For the text-containing cell, return its midpoint in (X, Y) coordinate format. 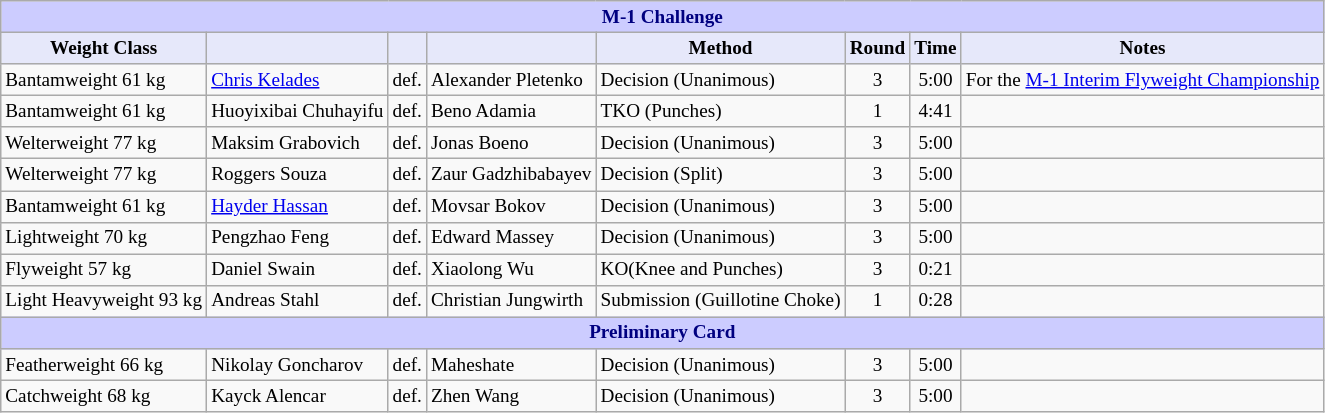
Decision (Split) (720, 175)
Time (936, 48)
Light Heavyweight 93 kg (104, 301)
Alexander Pletenko (511, 80)
Featherweight 66 kg (104, 365)
Movsar Bokov (511, 206)
Xiaolong Wu (511, 270)
Pengzhao Feng (298, 238)
Zaur Gadzhibabayev (511, 175)
Chris Kelades (298, 80)
Kayck Alencar (298, 396)
Flyweight 57 kg (104, 270)
Lightweight 70 kg (104, 238)
Preliminary Card (662, 333)
Submission (Guillotine Choke) (720, 301)
M-1 Challenge (662, 17)
Zhen Wang (511, 396)
Daniel Swain (298, 270)
Huoyixibai Chuhayifu (298, 111)
Edward Massey (511, 238)
0:28 (936, 301)
Andreas Stahl (298, 301)
Hayder Hassan (298, 206)
0:21 (936, 270)
Method (720, 48)
Jonas Boeno (511, 143)
Round (878, 48)
Beno Adamia (511, 111)
KO(Knee and Punches) (720, 270)
Catchweight 68 kg (104, 396)
TKO (Punches) (720, 111)
Maheshate (511, 365)
4:41 (936, 111)
Notes (1142, 48)
Weight Class (104, 48)
Maksim Grabovich (298, 143)
Christian Jungwirth (511, 301)
Roggers Souza (298, 175)
Nikolay Goncharov (298, 365)
For the M-1 Interim Flyweight Championship (1142, 80)
